Locate the cell with the specified text and output its [x, y] center coordinate. 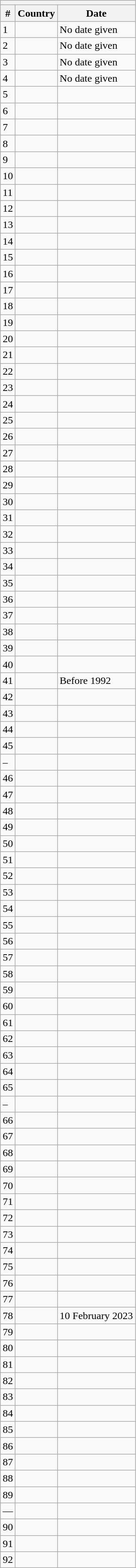
68 [8, 1153]
61 [8, 1023]
28 [8, 469]
# [8, 13]
83 [8, 1397]
Country [36, 13]
14 [8, 241]
42 [8, 697]
— [8, 1511]
15 [8, 257]
12 [8, 209]
53 [8, 892]
3 [8, 62]
18 [8, 306]
57 [8, 957]
69 [8, 1169]
1 [8, 30]
24 [8, 404]
91 [8, 1544]
65 [8, 1088]
Before 1992 [97, 680]
4 [8, 78]
47 [8, 795]
10 February 2023 [97, 1316]
64 [8, 1071]
36 [8, 599]
34 [8, 567]
20 [8, 339]
77 [8, 1299]
6 [8, 111]
22 [8, 371]
5 [8, 95]
80 [8, 1348]
21 [8, 355]
85 [8, 1429]
81 [8, 1364]
60 [8, 1006]
43 [8, 713]
75 [8, 1267]
33 [8, 550]
73 [8, 1234]
45 [8, 746]
84 [8, 1413]
90 [8, 1527]
66 [8, 1120]
49 [8, 827]
8 [8, 143]
89 [8, 1495]
23 [8, 388]
46 [8, 778]
48 [8, 811]
31 [8, 518]
27 [8, 453]
55 [8, 925]
19 [8, 322]
10 [8, 176]
38 [8, 632]
50 [8, 843]
25 [8, 420]
16 [8, 274]
26 [8, 436]
Date [97, 13]
59 [8, 990]
88 [8, 1478]
7 [8, 127]
44 [8, 730]
62 [8, 1039]
63 [8, 1055]
29 [8, 485]
13 [8, 225]
72 [8, 1218]
40 [8, 664]
39 [8, 648]
30 [8, 502]
17 [8, 290]
70 [8, 1185]
67 [8, 1136]
52 [8, 876]
76 [8, 1283]
86 [8, 1446]
54 [8, 908]
51 [8, 860]
32 [8, 534]
35 [8, 583]
9 [8, 160]
71 [8, 1201]
37 [8, 615]
56 [8, 941]
2 [8, 46]
78 [8, 1316]
58 [8, 974]
92 [8, 1560]
74 [8, 1251]
41 [8, 680]
11 [8, 192]
87 [8, 1462]
82 [8, 1381]
79 [8, 1332]
